Return [X, Y] of the center of cell containing provided text 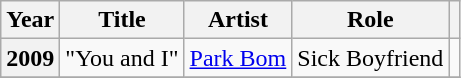
Year [30, 20]
Role [370, 20]
"You and I" [122, 58]
Title [122, 20]
Park Bom [238, 58]
2009 [30, 58]
Artist [238, 20]
Sick Boyfriend [370, 58]
